Return the [x, y] coordinate for the center point of the cell that contains the specified text.  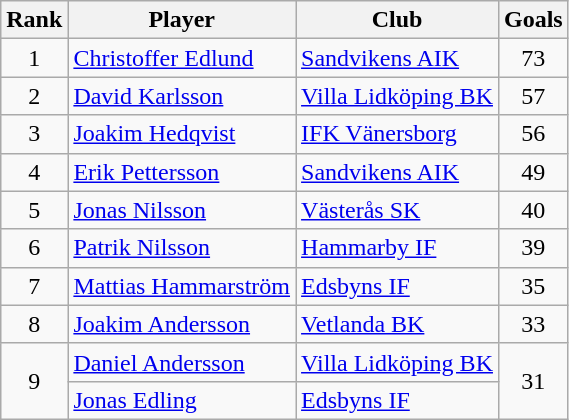
3 [34, 134]
39 [533, 248]
Patrik Nilsson [182, 248]
4 [34, 172]
Mattias Hammarström [182, 286]
Daniel Andersson [182, 362]
31 [533, 381]
5 [34, 210]
49 [533, 172]
9 [34, 381]
Erik Pettersson [182, 172]
Player [182, 20]
Christoffer Edlund [182, 58]
1 [34, 58]
Västerås SK [398, 210]
Joakim Hedqvist [182, 134]
33 [533, 324]
IFK Vänersborg [398, 134]
Vetlanda BK [398, 324]
Goals [533, 20]
Jonas Nilsson [182, 210]
Joakim Andersson [182, 324]
57 [533, 96]
David Karlsson [182, 96]
6 [34, 248]
8 [34, 324]
Hammarby IF [398, 248]
56 [533, 134]
Rank [34, 20]
Club [398, 20]
35 [533, 286]
40 [533, 210]
Jonas Edling [182, 400]
7 [34, 286]
2 [34, 96]
73 [533, 58]
